Locate the cell with the specified text and output its (X, Y) center coordinate. 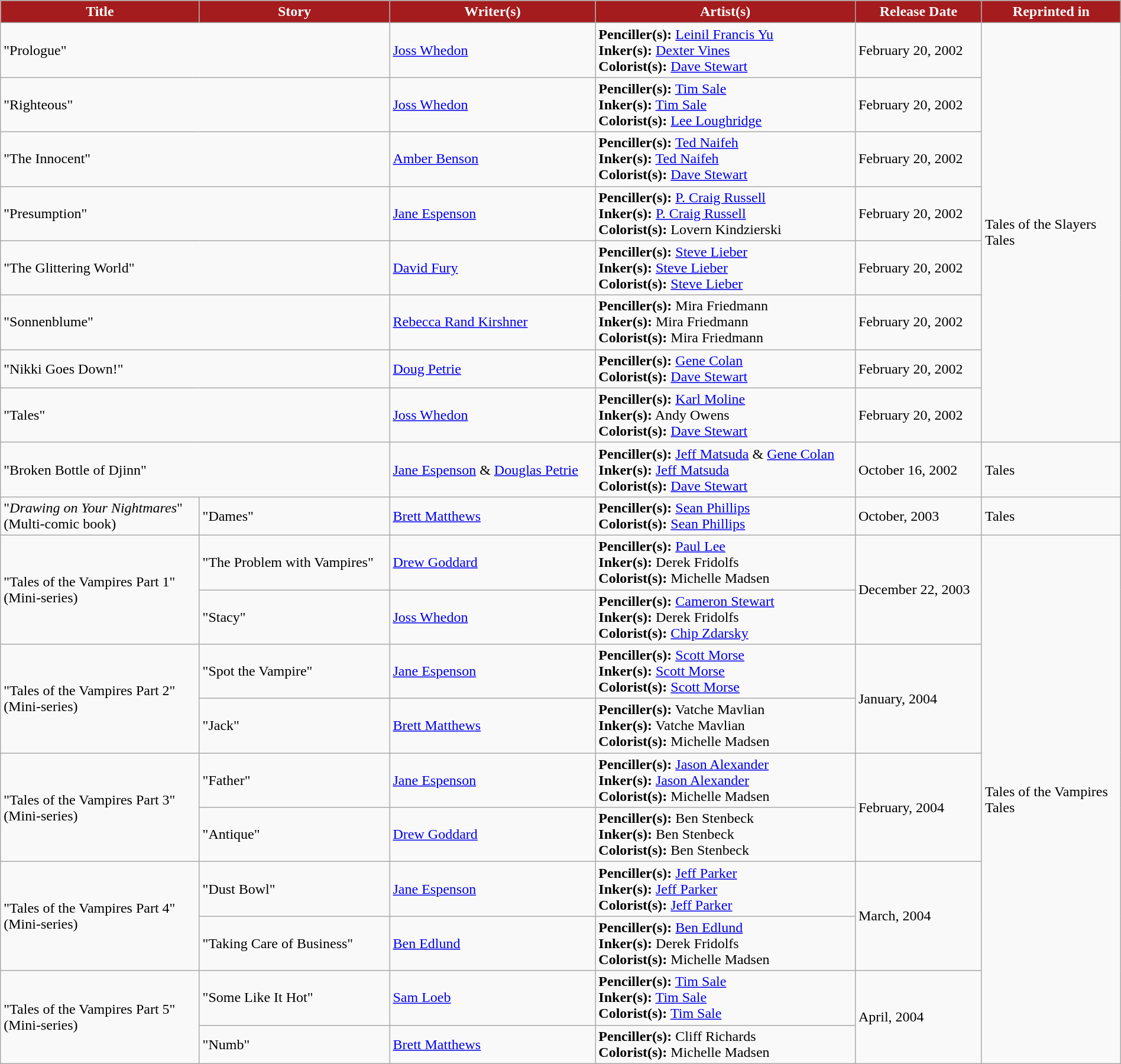
Sam Loeb (493, 998)
Penciller(s): Paul LeeInker(s): Derek FridolfsColorist(s): Michelle Madsen (725, 562)
Penciller(s): Gene ColanColorist(s): Dave Stewart (725, 369)
"Broken Bottle of Djinn" (195, 469)
"Antique" (294, 835)
February, 2004 (918, 807)
"Tales of the Vampires Part 5"(Mini-series) (100, 1017)
"Tales of the Vampires Part 3"(Mini-series) (100, 807)
March, 2004 (918, 916)
Penciller(s): P. Craig RussellInker(s): P. Craig RussellColorist(s): Lovern Kindzierski (725, 213)
Artist(s) (725, 12)
"The Glittering World" (195, 268)
Penciller(s): Scott MorseInker(s): Scott MorseColorist(s): Scott Morse (725, 672)
"Spot the Vampire" (294, 672)
"Prologue" (195, 50)
Release Date (918, 12)
Penciller(s): Karl MolineInker(s): Andy OwensColorist(s): Dave Stewart (725, 415)
"Nikki Goes Down!" (195, 369)
Penciller(s): Jeff ParkerInker(s): Jeff ParkerColorist(s): Jeff Parker (725, 889)
"Presumption" (195, 213)
Penciller(s): Ben StenbeckInker(s): Ben StenbeckColorist(s): Ben Stenbeck (725, 835)
Penciller(s): Ben EdlundInker(s): Derek FridolfsColorist(s): Michelle Madsen (725, 943)
"Jack" (294, 726)
"Taking Care of Business" (294, 943)
"Dust Bowl" (294, 889)
"Some Like It Hot" (294, 998)
Penciller(s): Jason AlexanderInker(s): Jason AlexanderColorist(s): Michelle Madsen (725, 780)
Doug Petrie (493, 369)
Rebecca Rand Kirshner (493, 322)
Penciller(s): Ted NaifehInker(s): Ted NaifehColorist(s): Dave Stewart (725, 159)
Story (294, 12)
Penciller(s): Mira FriedmannInker(s): Mira FriedmannColorist(s): Mira Friedmann (725, 322)
"The Innocent" (195, 159)
"Tales of the Vampires Part 2"(Mini-series) (100, 699)
Penciller(s): Leinil Francis YuInker(s): Dexter VinesColorist(s): Dave Stewart (725, 50)
"Tales of the Vampires Part 1"(Mini-series) (100, 589)
Penciller(s): Tim SaleInker(s): Tim SaleColorist(s): Tim Sale (725, 998)
Penciller(s): Tim SaleInker(s): Tim SaleColorist(s): Lee Loughridge (725, 105)
October 16, 2002 (918, 469)
"Drawing on Your Nightmares"(Multi-comic book) (100, 515)
Ben Edlund (493, 943)
Tales of the SlayersTales (1051, 233)
David Fury (493, 268)
"Tales of the Vampires Part 4"(Mini-series) (100, 916)
Amber Benson (493, 159)
Penciller(s): Cliff RichardsColorist(s): Michelle Madsen (725, 1044)
Penciller(s): Steve LieberInker(s): Steve LieberColorist(s): Steve Lieber (725, 268)
"Numb" (294, 1044)
Penciller(s): Sean PhillipsColorist(s): Sean Phillips (725, 515)
October, 2003 (918, 515)
April, 2004 (918, 1017)
"The Problem with Vampires" (294, 562)
Reprinted in (1051, 12)
"Father" (294, 780)
January, 2004 (918, 699)
Penciller(s): Jeff Matsuda & Gene ColanInker(s): Jeff MatsudaColorist(s): Dave Stewart (725, 469)
Title (100, 12)
"Sonnenblume" (195, 322)
"Stacy" (294, 617)
Writer(s) (493, 12)
Tales of the VampiresTales (1051, 799)
"Tales" (195, 415)
Penciller(s): Cameron StewartInker(s): Derek FridolfsColorist(s): Chip Zdarsky (725, 617)
"Righteous" (195, 105)
Penciller(s): Vatche MavlianInker(s): Vatche MavlianColorist(s): Michelle Madsen (725, 726)
"Dames" (294, 515)
December 22, 2003 (918, 589)
Jane Espenson & Douglas Petrie (493, 469)
